Return (X, Y) of the center of cell containing provided text 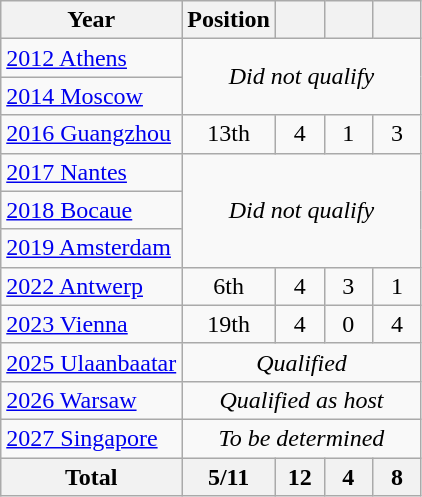
2012 Athens (92, 58)
19th (229, 324)
13th (229, 134)
5/11 (229, 477)
6th (229, 286)
8 (398, 477)
Total (92, 477)
0 (348, 324)
Position (229, 20)
2016 Guangzhou (92, 134)
2014 Moscow (92, 96)
2018 Bocaue (92, 210)
12 (300, 477)
Qualified (302, 362)
To be determined (302, 438)
2022 Antwerp (92, 286)
Qualified as host (302, 400)
2019 Amsterdam (92, 248)
2025 Ulaanbaatar (92, 362)
Year (92, 20)
2017 Nantes (92, 172)
2023 Vienna (92, 324)
2026 Warsaw (92, 400)
2027 Singapore (92, 438)
